Provide the (X, Y) coordinate of the cell's center where the given text is located.  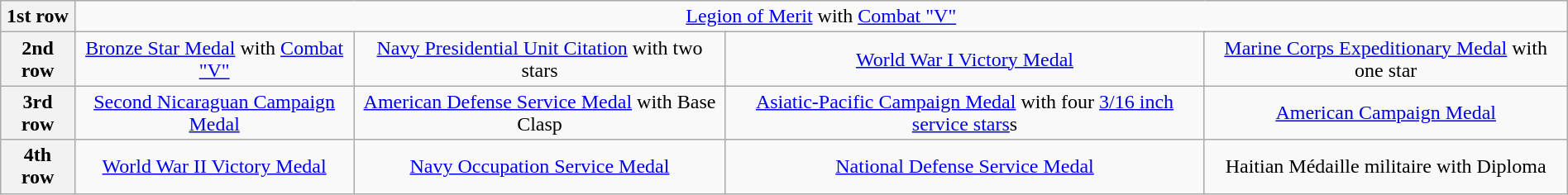
Navy Occupation Service Medal (539, 167)
World War II Victory Medal (214, 167)
1st row (38, 17)
World War I Victory Medal (964, 59)
4th row (38, 167)
2nd row (38, 59)
Legion of Merit with Combat "V" (820, 17)
Second Nicaraguan Campaign Medal (214, 112)
Asiatic-Pacific Campaign Medal with four 3/16 inch service starss (964, 112)
Navy Presidential Unit Citation with two stars (539, 59)
Marine Corps Expeditionary Medal with one star (1386, 59)
3rd row (38, 112)
American Campaign Medal (1386, 112)
Haitian Médaille militaire with Diploma (1386, 167)
American Defense Service Medal with Base Clasp (539, 112)
National Defense Service Medal (964, 167)
Bronze Star Medal with Combat "V" (214, 59)
